For the text-containing cell, return its midpoint in (x, y) coordinate format. 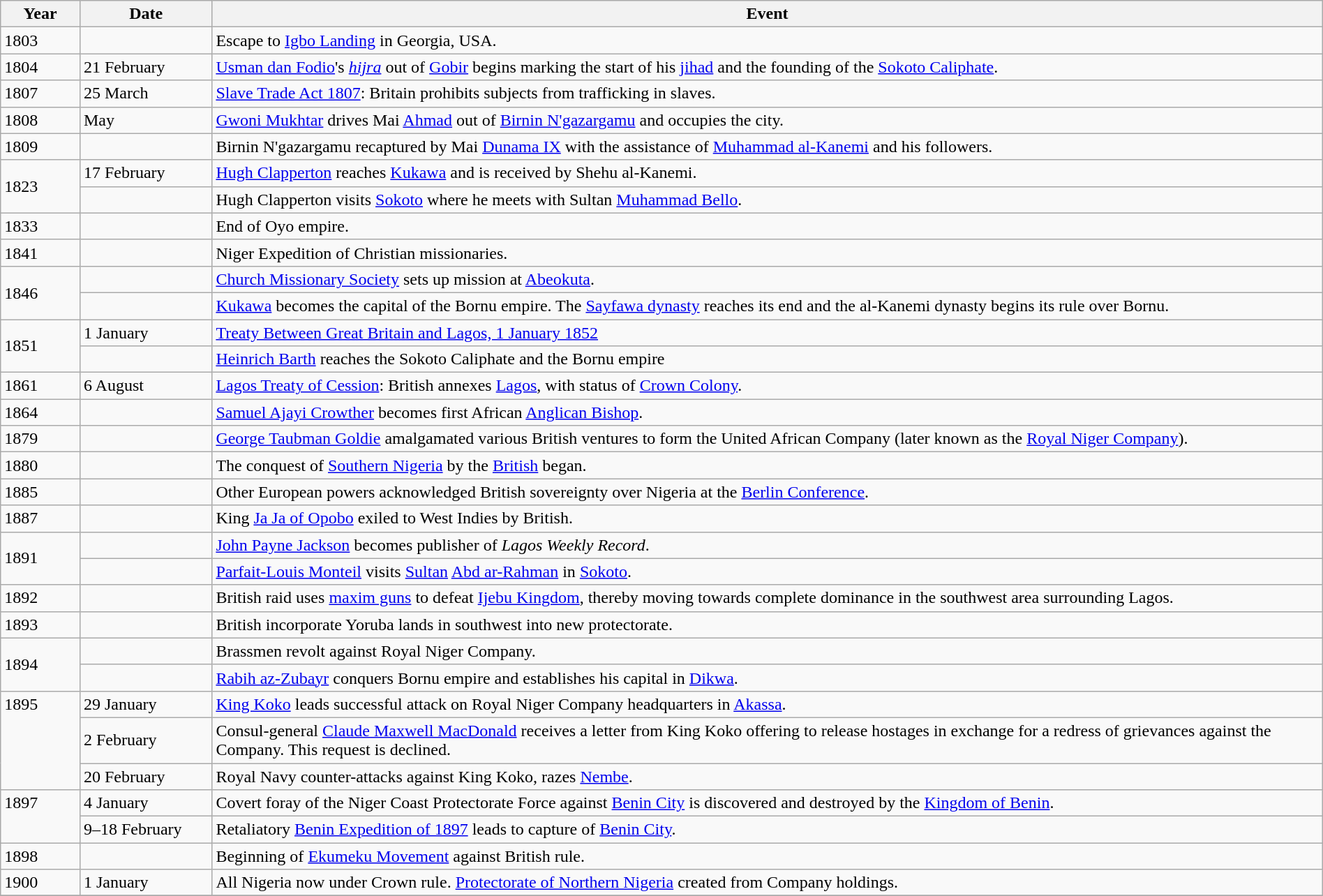
1823 (40, 186)
British incorporate Yoruba lands in southwest into new protectorate. (768, 625)
25 March (145, 94)
1898 (40, 856)
Year (40, 14)
1894 (40, 664)
17 February (145, 173)
1885 (40, 492)
4 January (145, 803)
1808 (40, 120)
1895 (40, 740)
1804 (40, 67)
Retaliatory Benin Expedition of 1897 leads to capture of Benin City. (768, 830)
Slave Trade Act 1807: Britain prohibits subjects from trafficking in slaves. (768, 94)
1861 (40, 386)
1892 (40, 598)
Escape to Igbo Landing in Georgia, USA. (768, 40)
John Payne Jackson becomes publisher of Lagos Weekly Record. (768, 545)
Date (145, 14)
Gwoni Mukhtar drives Mai Ahmad out of Birnin N'gazargamu and occupies the city. (768, 120)
Parfait-Louis Monteil visits Sultan Abd ar-Rahman in Sokoto. (768, 572)
6 August (145, 386)
King Ja Ja of Opobo exiled to West Indies by British. (768, 518)
29 January (145, 704)
1900 (40, 883)
Brassmen revolt against Royal Niger Company. (768, 651)
Usman dan Fodio's hijra out of Gobir begins marking the start of his jihad and the founding of the Sokoto Caliphate. (768, 67)
The conquest of Southern Nigeria by the British began. (768, 465)
1880 (40, 465)
Birnin N'gazargamu recaptured by Mai Dunama IX with the assistance of Muhammad al-Kanemi and his followers. (768, 147)
Covert foray of the Niger Coast Protectorate Force against Benin City is discovered and destroyed by the Kingdom of Benin. (768, 803)
1833 (40, 226)
Samuel Ajayi Crowther becomes first African Anglican Bishop. (768, 412)
Church Missionary Society sets up mission at Abeokuta. (768, 279)
Heinrich Barth reaches the Sokoto Caliphate and the Bornu empire (768, 359)
Hugh Clapperton reaches Kukawa and is received by Shehu al-Kanemi. (768, 173)
British raid uses maxim guns to defeat Ijebu Kingdom, thereby moving towards complete dominance in the southwest area surrounding Lagos. (768, 598)
1807 (40, 94)
9–18 February (145, 830)
May (145, 120)
1809 (40, 147)
1851 (40, 346)
1864 (40, 412)
All Nigeria now under Crown rule. Protectorate of Northern Nigeria created from Company holdings. (768, 883)
1803 (40, 40)
1841 (40, 253)
1897 (40, 816)
Niger Expedition of Christian missionaries. (768, 253)
1887 (40, 518)
1846 (40, 292)
King Koko leads successful attack on Royal Niger Company headquarters in Akassa. (768, 704)
1891 (40, 558)
Royal Navy counter-attacks against King Koko, razes Nembe. (768, 777)
Treaty Between Great Britain and Lagos, 1 January 1852 (768, 333)
2 February (145, 740)
George Taubman Goldie amalgamated various British ventures to form the United African Company (later known as the Royal Niger Company). (768, 439)
Rabih az-Zubayr conquers Bornu empire and establishes his capital in Dikwa. (768, 678)
Other European powers acknowledged British sovereignty over Nigeria at the Berlin Conference. (768, 492)
Kukawa becomes the capital of the Bornu empire. The Sayfawa dynasty reaches its end and the al-Kanemi dynasty begins its rule over Bornu. (768, 306)
End of Oyo empire. (768, 226)
21 February (145, 67)
Beginning of Ekumeku Movement against British rule. (768, 856)
Lagos Treaty of Cession: British annexes Lagos, with status of Crown Colony. (768, 386)
1893 (40, 625)
Event (768, 14)
20 February (145, 777)
Hugh Clapperton visits Sokoto where he meets with Sultan Muhammad Bello. (768, 200)
1879 (40, 439)
